For the text-containing cell, return its midpoint in [X, Y] coordinate format. 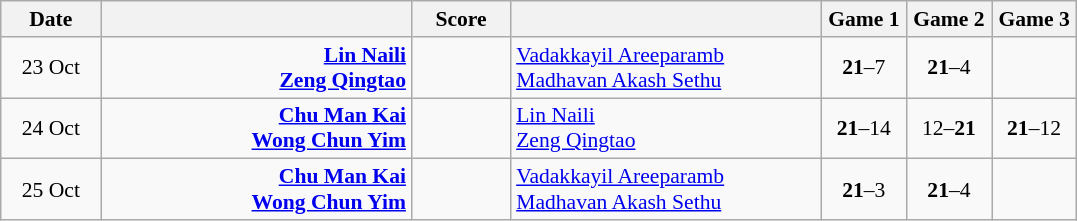
Date [51, 19]
25 Oct [51, 190]
21–14 [864, 128]
24 Oct [51, 128]
Game 2 [948, 19]
21–3 [864, 190]
Game 3 [1034, 19]
21–7 [864, 68]
Score [461, 19]
23 Oct [51, 68]
12–21 [948, 128]
Game 1 [864, 19]
21–12 [1034, 128]
